Pinpoint the cell where the given text exists, returning its (x, y) midpoint coordinate. 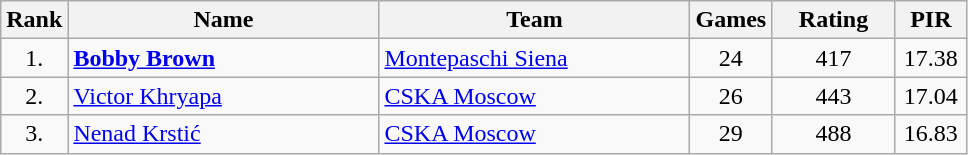
Rank (34, 20)
17.38 (930, 58)
443 (834, 96)
PIR (930, 20)
417 (834, 58)
488 (834, 134)
24 (731, 58)
2. (34, 96)
26 (731, 96)
17.04 (930, 96)
3. (34, 134)
Name (224, 20)
1. (34, 58)
Rating (834, 20)
Montepaschi Siena (534, 58)
Team (534, 20)
16.83 (930, 134)
Victor Khryapa (224, 96)
Bobby Brown (224, 58)
Nenad Krstić (224, 134)
29 (731, 134)
Games (731, 20)
